Return [X, Y] of the center of cell containing provided text 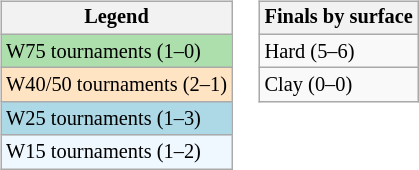
Finals by surface [339, 18]
W40/50 tournaments (2–1) [116, 85]
Hard (5–6) [339, 51]
W15 tournaments (1–2) [116, 152]
Legend [116, 18]
Clay (0–0) [339, 85]
W75 tournaments (1–0) [116, 51]
W25 tournaments (1–3) [116, 119]
